Output the (x, y) coordinate of the center of the cell containing the given text.  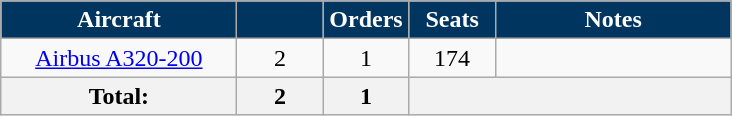
Total: (119, 96)
174 (452, 58)
Airbus A320-200 (119, 58)
Aircraft (119, 20)
Notes (613, 20)
Seats (452, 20)
Orders (366, 20)
